Capture the cell that displays the provided text and extract its (x, y) central coordinate. 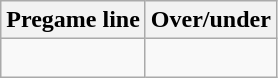
Over/under (210, 20)
Pregame line (74, 20)
